From the cell containing the given text, extract its center point as (X, Y) coordinate. 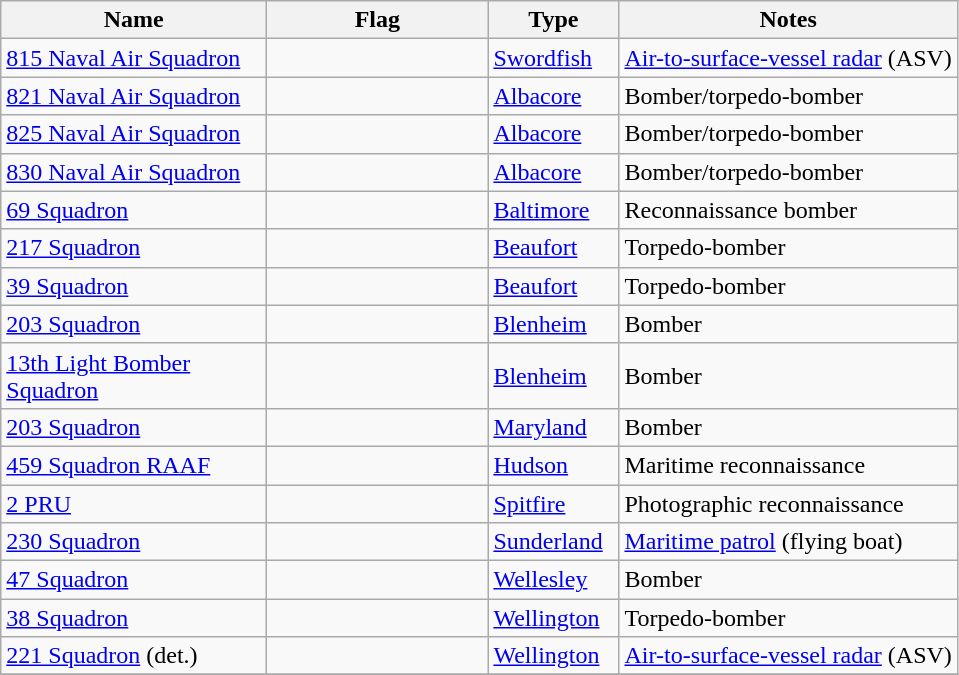
221 Squadron (det.) (134, 656)
2 PRU (134, 503)
Notes (788, 20)
Baltimore (554, 210)
Hudson (554, 465)
47 Squadron (134, 580)
Maritime patrol (flying boat) (788, 542)
Flag (378, 20)
Maritime reconnaissance (788, 465)
Reconnaissance bomber (788, 210)
459 Squadron RAAF (134, 465)
821 Naval Air Squadron (134, 96)
Spitfire (554, 503)
Sunderland (554, 542)
825 Naval Air Squadron (134, 134)
Name (134, 20)
Type (554, 20)
Maryland (554, 427)
Swordfish (554, 58)
13th Light Bomber Squadron (134, 376)
230 Squadron (134, 542)
38 Squadron (134, 618)
39 Squadron (134, 286)
Photographic reconnaissance (788, 503)
815 Naval Air Squadron (134, 58)
830 Naval Air Squadron (134, 172)
217 Squadron (134, 248)
Wellesley (554, 580)
69 Squadron (134, 210)
